For the text-containing cell, return its midpoint in (X, Y) coordinate format. 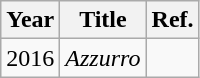
Azzurro (103, 58)
Year (30, 20)
Ref. (172, 20)
2016 (30, 58)
Title (103, 20)
